Output the (x, y) coordinate of the center of the cell containing the given text.  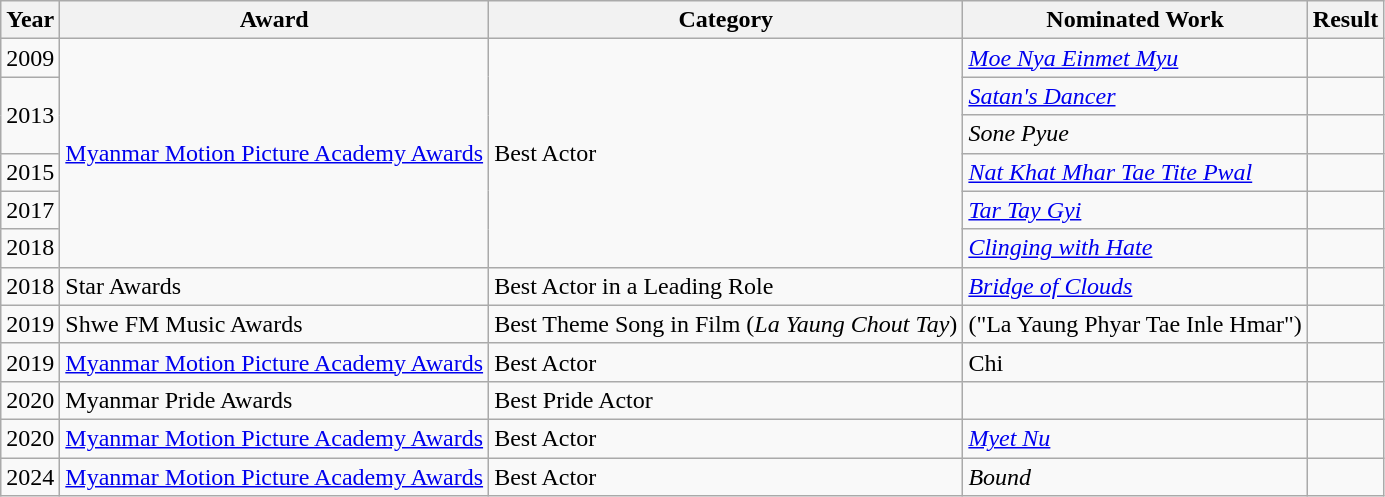
Bound (1135, 477)
Sone Pyue (1135, 134)
Best Actor in a Leading Role (726, 286)
Clinging with Hate (1135, 248)
Nominated Work (1135, 20)
Chi (1135, 362)
Shwe FM Music Awards (274, 324)
Result (1345, 20)
Satan's Dancer (1135, 96)
("La Yaung Phyar Tae Inle Hmar") (1135, 324)
2017 (30, 210)
Best Pride Actor (726, 400)
Bridge of Clouds (1135, 286)
2024 (30, 477)
Year (30, 20)
Category (726, 20)
Nat Khat Mhar Tae Tite Pwal (1135, 172)
Moe Nya Einmet Myu (1135, 58)
Myet Nu (1135, 438)
Tar Tay Gyi (1135, 210)
Award (274, 20)
Best Theme Song in Film (La Yaung Chout Tay) (726, 324)
2009 (30, 58)
2013 (30, 115)
Star Awards (274, 286)
2015 (30, 172)
Myanmar Pride Awards (274, 400)
